From the cell containing the given text, extract its center point as [X, Y] coordinate. 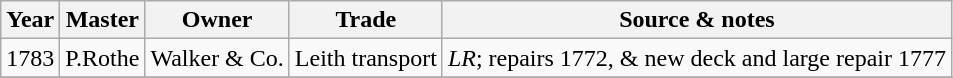
Trade [366, 20]
P.Rothe [102, 58]
Master [102, 20]
Year [30, 20]
Source & notes [696, 20]
1783 [30, 58]
Leith transport [366, 58]
Owner [217, 20]
Walker & Co. [217, 58]
LR; repairs 1772, & new deck and large repair 1777 [696, 58]
